Output the [X, Y] coordinate of the center of the cell containing the given text.  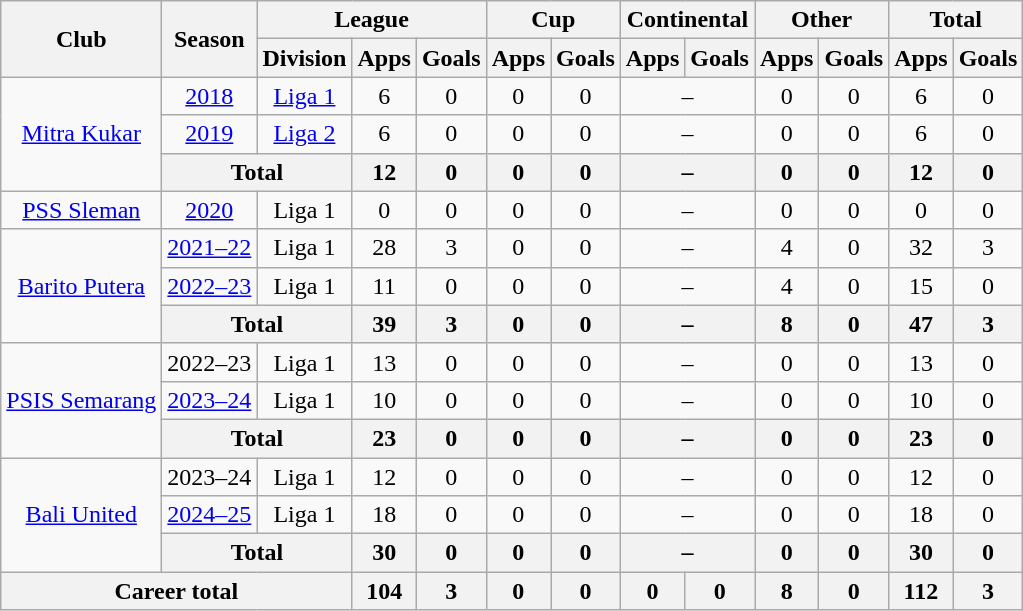
15 [921, 286]
112 [921, 591]
2020 [210, 210]
Continental [687, 20]
PSS Sleman [82, 210]
PSIS Semarang [82, 400]
39 [384, 324]
Barito Putera [82, 286]
2018 [210, 96]
28 [384, 248]
104 [384, 591]
Season [210, 39]
Division [304, 58]
Liga 2 [304, 134]
11 [384, 286]
League [372, 20]
Mitra Kukar [82, 134]
2024–25 [210, 515]
32 [921, 248]
Other [821, 20]
Cup [553, 20]
Career total [176, 591]
Bali United [82, 515]
2021–22 [210, 248]
Club [82, 39]
2019 [210, 134]
47 [921, 324]
